Return (X, Y) of the center of cell containing provided text 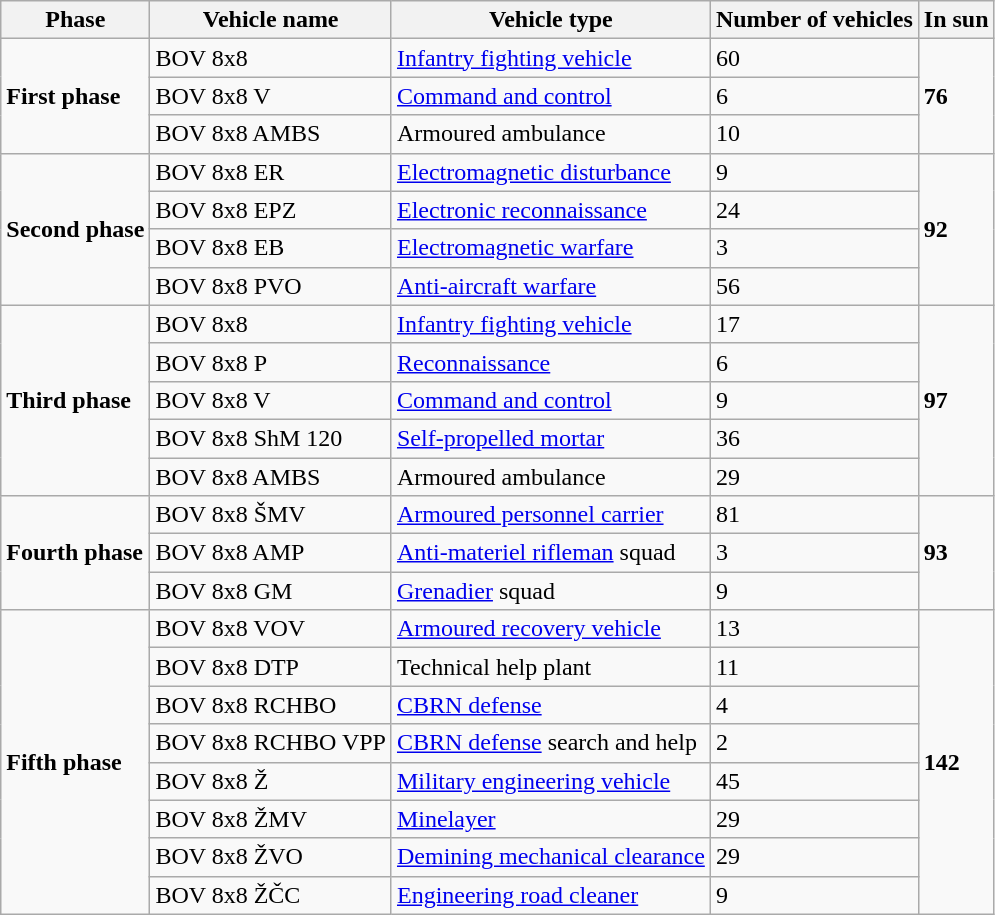
10 (814, 134)
BOV 8x8 AMP (271, 553)
60 (814, 58)
92 (956, 229)
Third phase (76, 400)
BOV 8x8 ŽVO (271, 857)
Fourth phase (76, 553)
BOV 8x8 ŽČC (271, 895)
Vehicle name (271, 20)
CBRN defense (550, 705)
56 (814, 286)
36 (814, 438)
Vehicle type (550, 20)
13 (814, 629)
Second phase (76, 229)
97 (956, 400)
142 (956, 762)
Electronic reconnaissance (550, 210)
BOV 8x8 RCHBO (271, 705)
Armoured personnel carrier (550, 515)
Number of vehicles (814, 20)
Demining mechanical clearance (550, 857)
Electromagnetic warfare (550, 248)
Grenadier squad (550, 591)
CBRN defense search and help (550, 743)
45 (814, 781)
First phase (76, 96)
Electromagnetic disturbance (550, 172)
93 (956, 553)
81 (814, 515)
4 (814, 705)
11 (814, 667)
BOV 8x8 DTP (271, 667)
Phase (76, 20)
Military engineering vehicle (550, 781)
Reconnaissance (550, 362)
BOV 8x8 ŽMV (271, 819)
76 (956, 96)
BOV 8x8 GM (271, 591)
Armoured recovery vehicle (550, 629)
Anti-aircraft warfare (550, 286)
BOV 8x8 ŠMV (271, 515)
Self-propelled mortar (550, 438)
24 (814, 210)
Minelayer (550, 819)
Technical help plant (550, 667)
BOV 8x8 PVO (271, 286)
BOV 8x8 EPZ (271, 210)
BOV 8x8 ER (271, 172)
Anti-materiel rifleman squad (550, 553)
Engineering road cleaner (550, 895)
17 (814, 324)
Fifth phase (76, 762)
In sun (956, 20)
BOV 8x8 RCHBO VPP (271, 743)
BOV 8x8 Ž (271, 781)
BOV 8x8 VOV (271, 629)
BOV 8x8 P (271, 362)
BOV 8x8 ShM 120 (271, 438)
BOV 8x8 EB (271, 248)
2 (814, 743)
